Detect which cell encompasses the target text, then output its [x, y] center coordinate. 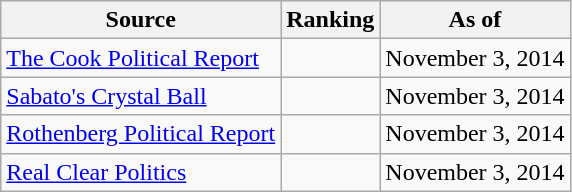
Real Clear Politics [141, 172]
Source [141, 20]
As of [475, 20]
Rothenberg Political Report [141, 134]
Ranking [330, 20]
The Cook Political Report [141, 58]
Sabato's Crystal Ball [141, 96]
